Locate the cell with the specified text and output its (X, Y) center coordinate. 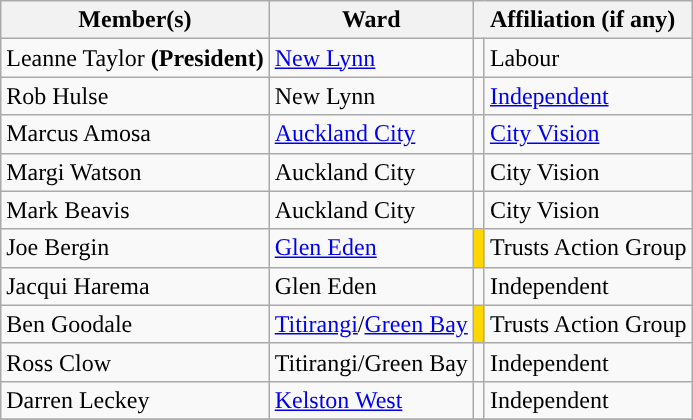
Jacqui Harema (135, 286)
Margi Watson (135, 172)
Ben Goodale (135, 324)
Ward (371, 20)
Member(s) (135, 20)
Joe Bergin (135, 248)
Labour (588, 58)
Leanne Taylor (President) (135, 58)
Mark Beavis (135, 210)
Affiliation (if any) (582, 20)
Marcus Amosa (135, 134)
Rob Hulse (135, 96)
Darren Leckey (135, 400)
Ross Clow (135, 362)
Kelston West (371, 400)
